Scan for the cell matching the given text and deliver its (x, y) coordinate at center. 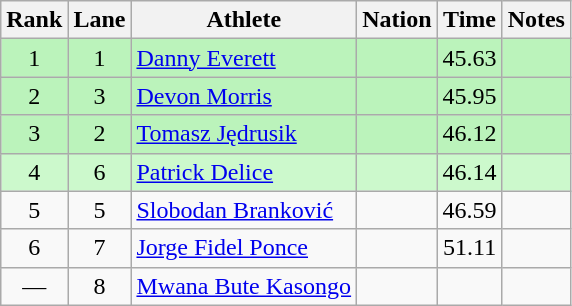
Jorge Fidel Ponce (244, 248)
46.14 (470, 172)
Nation (397, 20)
Mwana Bute Kasongo (244, 286)
45.95 (470, 96)
Tomasz Jędrusik (244, 134)
51.11 (470, 248)
Danny Everett (244, 58)
46.59 (470, 210)
8 (100, 286)
Time (470, 20)
46.12 (470, 134)
Slobodan Branković (244, 210)
— (34, 286)
4 (34, 172)
Athlete (244, 20)
Lane (100, 20)
45.63 (470, 58)
Devon Morris (244, 96)
Rank (34, 20)
Patrick Delice (244, 172)
Notes (536, 20)
7 (100, 248)
